Identify which cell holds the provided text, then report its [x, y] central coordinate. 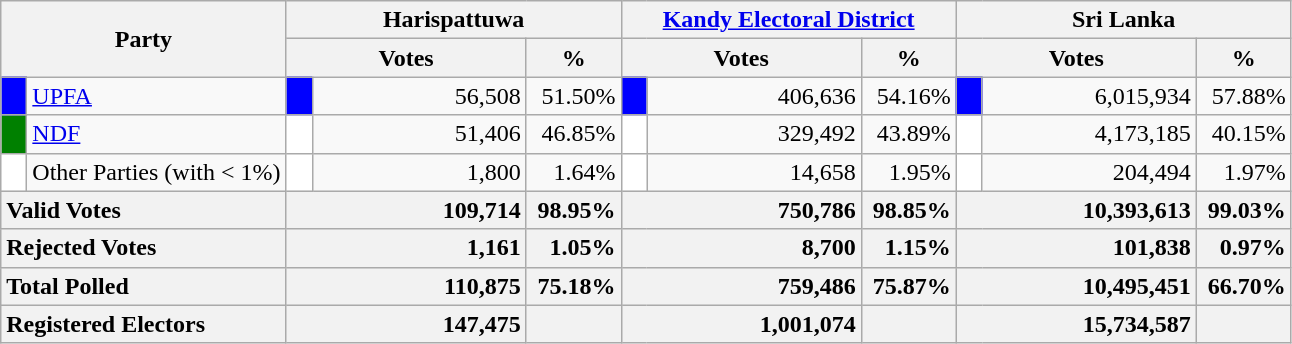
1.95% [908, 172]
NDF [156, 134]
6,015,934 [1089, 96]
Rejected Votes [144, 248]
46.85% [574, 134]
15,734,587 [1076, 324]
1.15% [908, 248]
Harispattuwa [454, 20]
Registered Electors [144, 324]
759,486 [741, 286]
UPFA [156, 96]
101,838 [1076, 248]
99.03% [1244, 210]
8,700 [741, 248]
1,800 [419, 172]
10,393,613 [1076, 210]
14,658 [754, 172]
Other Parties (with < 1%) [156, 172]
56,508 [419, 96]
1,001,074 [741, 324]
109,714 [406, 210]
43.89% [908, 134]
57.88% [1244, 96]
204,494 [1089, 172]
1,161 [406, 248]
110,875 [406, 286]
51.50% [574, 96]
0.97% [1244, 248]
329,492 [754, 134]
75.18% [574, 286]
98.95% [574, 210]
406,636 [754, 96]
10,495,451 [1076, 286]
75.87% [908, 286]
66.70% [1244, 286]
1.05% [574, 248]
Party [144, 39]
750,786 [741, 210]
40.15% [1244, 134]
4,173,185 [1089, 134]
Total Polled [144, 286]
98.85% [908, 210]
1.97% [1244, 172]
147,475 [406, 324]
1.64% [574, 172]
Sri Lanka [1124, 20]
54.16% [908, 96]
51,406 [419, 134]
Valid Votes [144, 210]
Kandy Electoral District [788, 20]
